Scan for the cell matching the given text and deliver its [X, Y] coordinate at center. 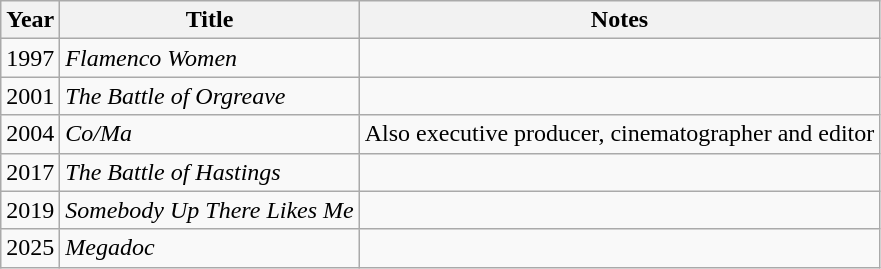
Co/Ma [210, 134]
1997 [30, 58]
The Battle of Hastings [210, 172]
Notes [620, 20]
Flamenco Women [210, 58]
Megadoc [210, 248]
Somebody Up There Likes Me [210, 210]
2025 [30, 248]
2004 [30, 134]
Also executive producer, cinematographer and editor [620, 134]
2019 [30, 210]
The Battle of Orgreave [210, 96]
Title [210, 20]
2017 [30, 172]
Year [30, 20]
2001 [30, 96]
